Determine the (x, y) coordinate at the center of the cell enclosing the given text.  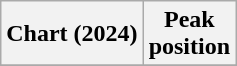
Peakposition (189, 34)
Chart (2024) (72, 34)
